Return (x, y) of the center of cell containing provided text 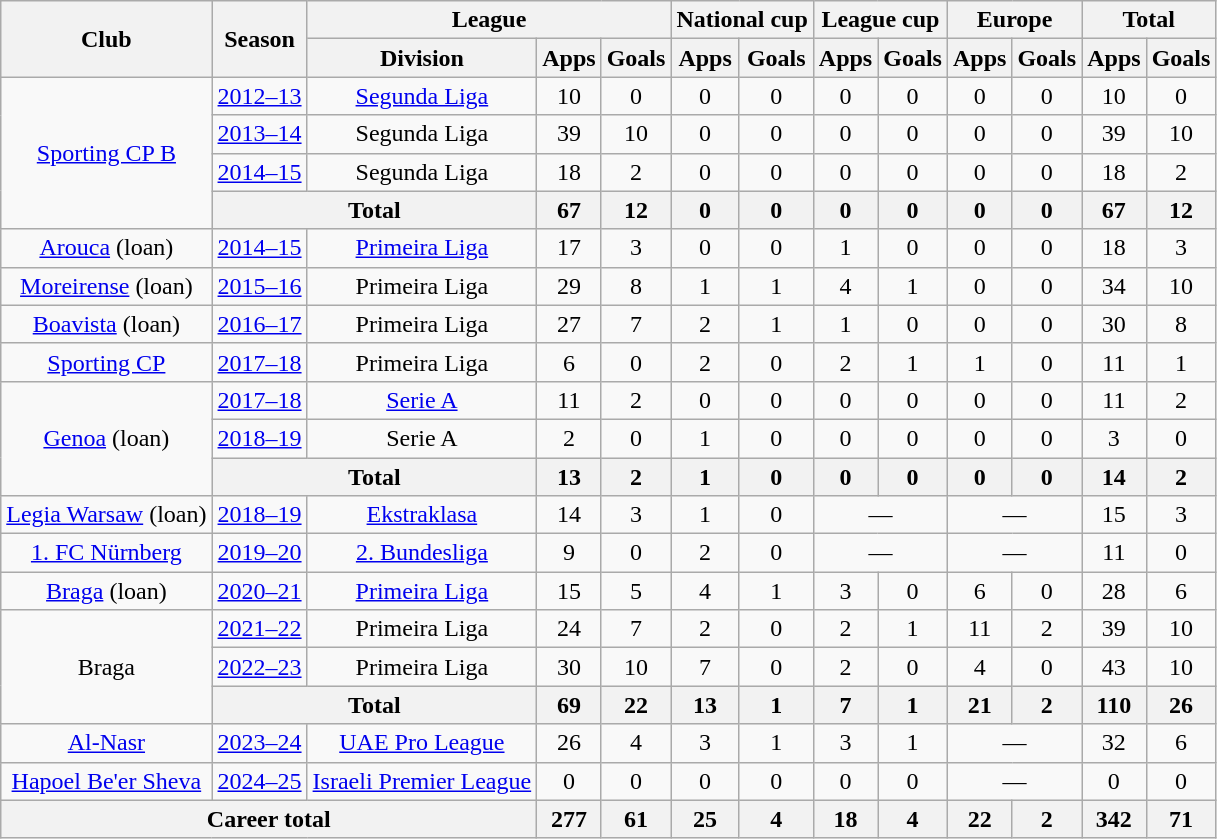
2. Bundesliga (422, 553)
League cup (880, 20)
24 (569, 629)
Europe (1014, 20)
UAE Pro League (422, 743)
69 (569, 705)
2016–17 (260, 324)
2015–16 (260, 286)
2012–13 (260, 96)
21 (979, 705)
32 (1114, 743)
1. FC Nürnberg (106, 553)
28 (1114, 591)
League (489, 20)
National cup (742, 20)
2019–20 (260, 553)
Arouca (loan) (106, 248)
27 (569, 324)
Hapoel Be'er Sheva (106, 781)
25 (705, 819)
Season (260, 39)
Moreirense (loan) (106, 286)
Braga (loan) (106, 591)
110 (1114, 705)
71 (1181, 819)
2013–14 (260, 134)
43 (1114, 667)
Boavista (loan) (106, 324)
Career total (269, 819)
277 (569, 819)
Al-Nasr (106, 743)
2020–21 (260, 591)
9 (569, 553)
29 (569, 286)
17 (569, 248)
Club (106, 39)
Sporting CP (106, 362)
Israeli Premier League (422, 781)
5 (636, 591)
Ekstraklasa (422, 515)
342 (1114, 819)
Genoa (loan) (106, 438)
2021–22 (260, 629)
Legia Warsaw (loan) (106, 515)
2024–25 (260, 781)
Sporting CP B (106, 153)
34 (1114, 286)
2022–23 (260, 667)
Division (422, 58)
Braga (106, 667)
61 (636, 819)
2023–24 (260, 743)
